Return the (X, Y) coordinate for the center point of the cell that contains the specified text.  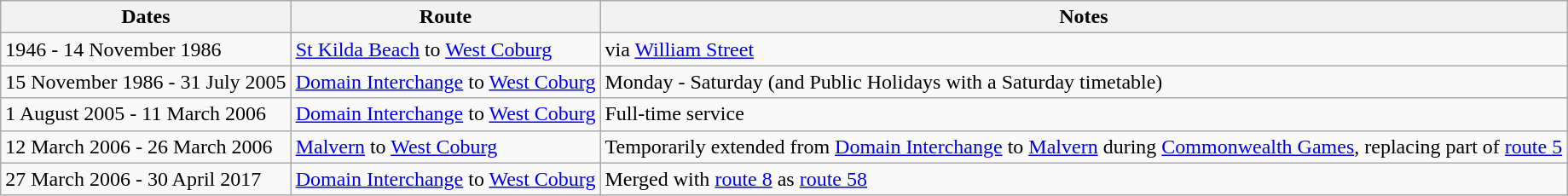
Malvern to West Coburg (445, 147)
Route (445, 17)
Dates (146, 17)
Monday - Saturday (and Public Holidays with a Saturday timetable) (1084, 82)
Full-time service (1084, 114)
1 August 2005 - 11 March 2006 (146, 114)
St Kilda Beach to West Coburg (445, 49)
27 March 2006 - 30 April 2017 (146, 179)
Temporarily extended from Domain Interchange to Malvern during Commonwealth Games, replacing part of route 5 (1084, 147)
Notes (1084, 17)
Merged with route 8 as route 58 (1084, 179)
12 March 2006 - 26 March 2006 (146, 147)
1946 - 14 November 1986 (146, 49)
15 November 1986 - 31 July 2005 (146, 82)
via William Street (1084, 49)
